Return [X, Y] of the center of cell containing provided text 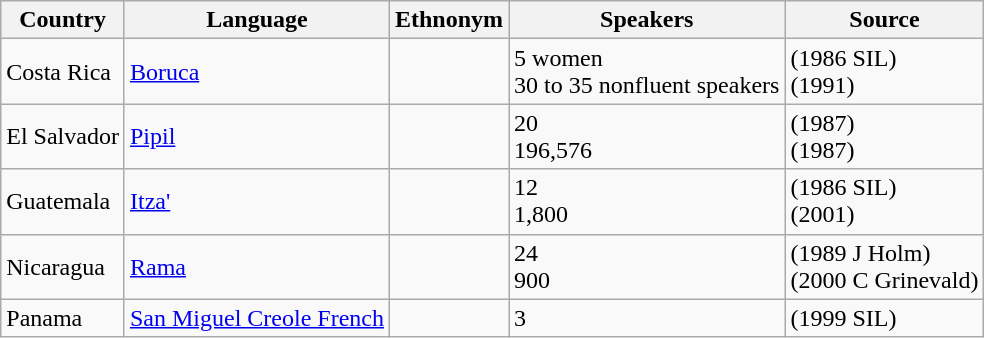
Panama [63, 318]
Rama [256, 266]
San Miguel Creole French [256, 318]
(1999 SIL) [884, 318]
(1987)(1987) [884, 136]
Language [256, 20]
Itza' [256, 202]
5 women30 to 35 nonfluent speakers [647, 72]
(1986 SIL)(2001) [884, 202]
121,800 [647, 202]
24 900 [647, 266]
Pipil [256, 136]
Source [884, 20]
Guatemala [63, 202]
Nicaragua [63, 266]
El Salvador [63, 136]
(1989 J Holm)(2000 C Grinevald) [884, 266]
3 [647, 318]
Costa Rica [63, 72]
Boruca [256, 72]
Speakers [647, 20]
20196,576 [647, 136]
Country [63, 20]
Ethnonym [448, 20]
(1986 SIL)(1991) [884, 72]
